Output the (X, Y) coordinate of the center of the cell containing the given text.  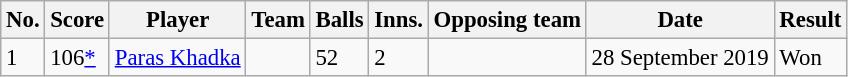
2 (398, 58)
Won (810, 58)
Paras Khadka (177, 58)
106* (78, 58)
Inns. (398, 20)
52 (340, 58)
Opposing team (507, 20)
28 September 2019 (680, 58)
No. (23, 20)
Date (680, 20)
Result (810, 20)
Team (278, 20)
Score (78, 20)
1 (23, 58)
Balls (340, 20)
Player (177, 20)
